Capture the cell that displays the provided text and extract its (X, Y) central coordinate. 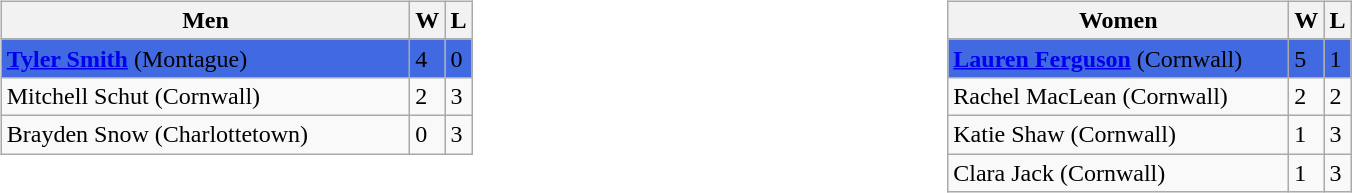
Lauren Ferguson (Cornwall) (1118, 58)
Rachel MacLean (Cornwall) (1118, 96)
5 (1306, 58)
Tyler Smith (Montague) (206, 58)
Brayden Snow (Charlottetown) (206, 134)
Women (1118, 20)
Clara Jack (Cornwall) (1118, 173)
4 (428, 58)
Mitchell Schut (Cornwall) (206, 96)
Men (206, 20)
Katie Shaw (Cornwall) (1118, 134)
